Identify which cell holds the provided text, then report its [X, Y] central coordinate. 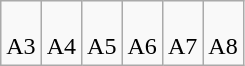
A5 [102, 34]
A3 [21, 34]
A4 [61, 34]
A8 [223, 34]
A7 [182, 34]
A6 [142, 34]
